Capture the cell that displays the provided text and extract its [x, y] central coordinate. 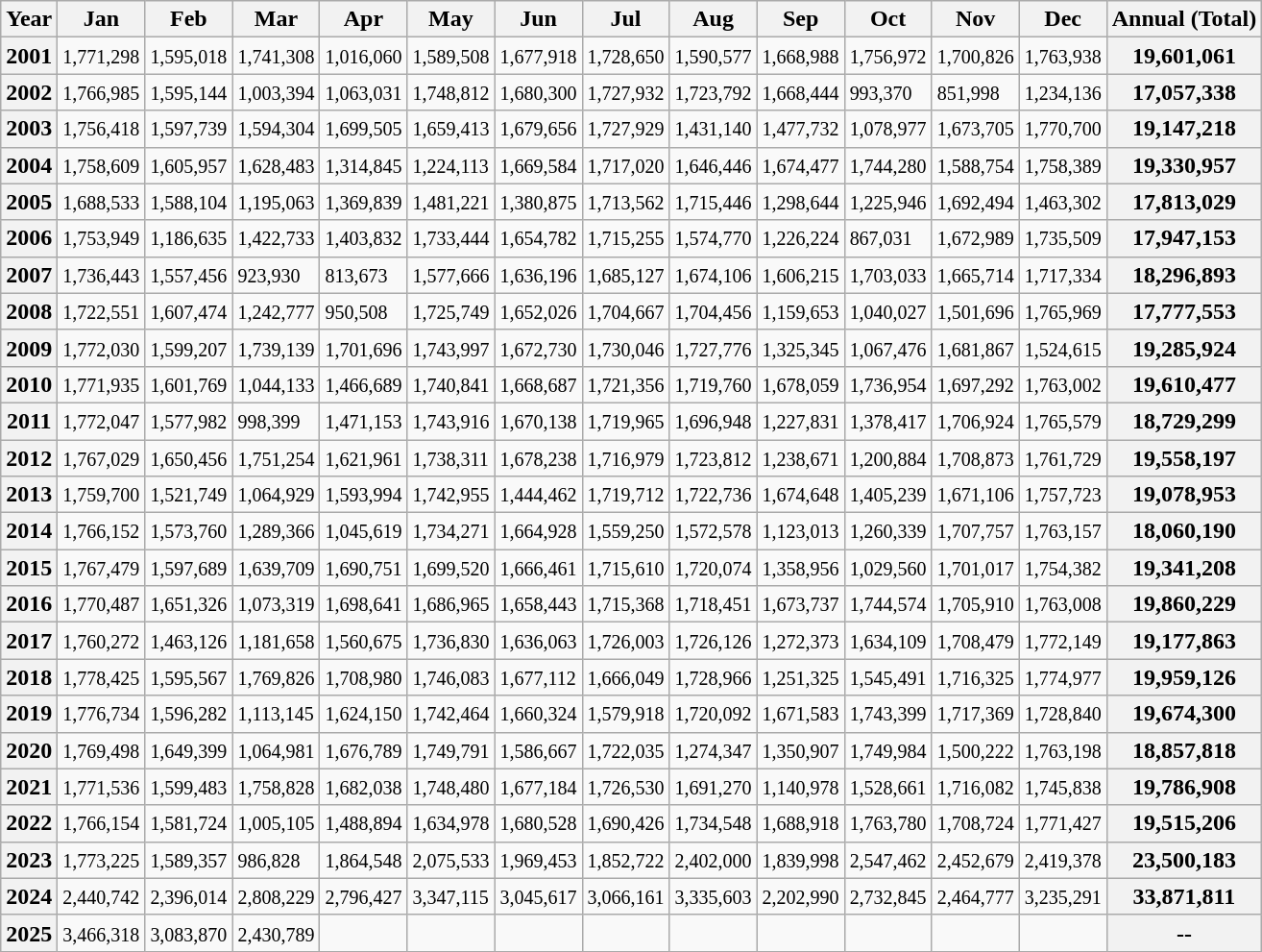
1,595,567 [188, 677]
1,674,477 [801, 165]
Jul [626, 19]
1,123,013 [801, 531]
1,477,732 [801, 129]
17,057,338 [1184, 92]
1,581,724 [188, 823]
1,763,780 [887, 823]
19,330,957 [1184, 165]
Feb [188, 19]
1,646,446 [713, 165]
1,524,615 [1062, 348]
1,224,113 [451, 165]
1,444,462 [538, 495]
1,686,965 [451, 604]
1,697,292 [976, 384]
1,728,840 [1062, 714]
Jan [102, 19]
1,227,831 [801, 421]
1,668,988 [801, 56]
May [451, 19]
1,723,812 [713, 458]
3,235,291 [1062, 896]
1,665,714 [976, 275]
1,758,389 [1062, 165]
1,680,300 [538, 92]
1,678,059 [801, 384]
1,726,530 [626, 787]
1,274,347 [713, 750]
-- [1184, 933]
1,727,932 [626, 92]
2,075,533 [451, 860]
1,314,845 [363, 165]
1,668,687 [538, 384]
1,676,789 [363, 750]
19,285,924 [1184, 348]
867,031 [887, 238]
2,402,000 [713, 860]
1,778,425 [102, 677]
1,705,910 [976, 604]
1,660,324 [538, 714]
1,186,635 [188, 238]
1,664,928 [538, 531]
3,083,870 [188, 933]
986,828 [277, 860]
2025 [29, 933]
1,703,033 [887, 275]
19,786,908 [1184, 787]
Dec [1062, 19]
1,707,757 [976, 531]
1,016,060 [363, 56]
1,242,777 [277, 311]
1,589,508 [451, 56]
18,729,299 [1184, 421]
3,066,161 [626, 896]
1,113,145 [277, 714]
1,708,873 [976, 458]
1,673,737 [801, 604]
1,668,444 [801, 92]
1,200,884 [887, 458]
2008 [29, 311]
3,347,115 [451, 896]
2006 [29, 238]
1,599,207 [188, 348]
2,808,229 [277, 896]
1,715,255 [626, 238]
1,403,832 [363, 238]
3,335,603 [713, 896]
Apr [363, 19]
3,045,617 [538, 896]
1,772,030 [102, 348]
2014 [29, 531]
1,765,579 [1062, 421]
1,064,981 [277, 750]
1,726,003 [626, 641]
19,558,197 [1184, 458]
1,708,724 [976, 823]
1,708,479 [976, 641]
1,744,280 [887, 165]
1,723,792 [713, 92]
1,677,184 [538, 787]
1,636,063 [538, 641]
1,624,150 [363, 714]
1,688,533 [102, 202]
2,430,789 [277, 933]
2021 [29, 787]
1,690,751 [363, 568]
2017 [29, 641]
1,743,916 [451, 421]
993,370 [887, 92]
1,593,994 [363, 495]
1,745,838 [1062, 787]
1,758,828 [277, 787]
1,369,839 [363, 202]
2022 [29, 823]
1,763,198 [1062, 750]
2,452,679 [976, 860]
1,679,656 [538, 129]
1,577,982 [188, 421]
1,471,153 [363, 421]
1,067,476 [887, 348]
1,740,841 [451, 384]
1,708,980 [363, 677]
1,040,027 [887, 311]
1,682,038 [363, 787]
1,658,443 [538, 604]
1,688,918 [801, 823]
1,500,222 [976, 750]
2009 [29, 348]
18,296,893 [1184, 275]
1,590,577 [713, 56]
1,733,444 [451, 238]
1,678,238 [538, 458]
1,140,978 [801, 787]
1,595,144 [188, 92]
17,813,029 [1184, 202]
1,595,018 [188, 56]
1,634,109 [887, 641]
1,325,345 [801, 348]
1,251,325 [801, 677]
1,719,712 [626, 495]
1,045,619 [363, 531]
851,998 [976, 92]
2,464,777 [976, 896]
1,501,696 [976, 311]
1,605,957 [188, 165]
Mar [277, 19]
1,671,106 [976, 495]
2013 [29, 495]
1,761,729 [1062, 458]
19,674,300 [1184, 714]
1,488,894 [363, 823]
19,341,208 [1184, 568]
1,680,528 [538, 823]
1,064,929 [277, 495]
2024 [29, 896]
1,588,104 [188, 202]
1,358,956 [801, 568]
1,743,997 [451, 348]
18,060,190 [1184, 531]
1,744,574 [887, 604]
2016 [29, 604]
1,669,584 [538, 165]
1,720,092 [713, 714]
923,930 [277, 275]
1,639,709 [277, 568]
1,742,464 [451, 714]
998,399 [277, 421]
1,225,946 [887, 202]
1,238,671 [801, 458]
1,005,105 [277, 823]
1,722,551 [102, 311]
1,577,666 [451, 275]
1,771,935 [102, 384]
1,699,520 [451, 568]
1,736,830 [451, 641]
1,698,641 [363, 604]
1,621,961 [363, 458]
1,671,583 [801, 714]
1,749,791 [451, 750]
1,763,157 [1062, 531]
2011 [29, 421]
1,636,196 [538, 275]
1,717,369 [976, 714]
17,947,153 [1184, 238]
Year [29, 19]
1,721,356 [626, 384]
1,763,002 [1062, 384]
1,727,776 [713, 348]
1,481,221 [451, 202]
1,380,875 [538, 202]
2012 [29, 458]
1,560,675 [363, 641]
1,521,749 [188, 495]
1,696,948 [713, 421]
1,597,689 [188, 568]
1,463,126 [188, 641]
1,771,427 [1062, 823]
Oct [887, 19]
1,579,918 [626, 714]
1,767,029 [102, 458]
1,748,812 [451, 92]
1,378,417 [887, 421]
1,073,319 [277, 604]
1,713,562 [626, 202]
1,725,749 [451, 311]
1,760,272 [102, 641]
1,672,989 [976, 238]
1,704,667 [626, 311]
19,147,218 [1184, 129]
1,759,700 [102, 495]
1,728,650 [626, 56]
2020 [29, 750]
1,594,304 [277, 129]
2,796,427 [363, 896]
Nov [976, 19]
2,396,014 [188, 896]
1,289,366 [277, 531]
2010 [29, 384]
1,691,270 [713, 787]
1,756,418 [102, 129]
1,701,017 [976, 568]
1,596,282 [188, 714]
1,422,733 [277, 238]
1,272,373 [801, 641]
1,572,578 [713, 531]
33,871,811 [1184, 896]
1,573,760 [188, 531]
1,666,461 [538, 568]
1,718,451 [713, 604]
1,674,106 [713, 275]
1,063,031 [363, 92]
1,769,826 [277, 677]
2001 [29, 56]
2019 [29, 714]
Sep [801, 19]
1,181,658 [277, 641]
1,743,399 [887, 714]
2,732,845 [887, 896]
1,772,047 [102, 421]
2023 [29, 860]
3,466,318 [102, 933]
1,730,046 [626, 348]
1,634,978 [451, 823]
1,715,446 [713, 202]
1,078,977 [887, 129]
1,574,770 [713, 238]
1,677,918 [538, 56]
17,777,553 [1184, 311]
1,586,667 [538, 750]
2005 [29, 202]
1,159,653 [801, 311]
1,769,498 [102, 750]
19,177,863 [1184, 641]
Annual (Total) [1184, 19]
1,758,609 [102, 165]
1,666,049 [626, 677]
23,500,183 [1184, 860]
1,029,560 [887, 568]
2007 [29, 275]
1,852,722 [626, 860]
1,719,760 [713, 384]
1,649,399 [188, 750]
1,771,536 [102, 787]
1,672,730 [538, 348]
1,717,020 [626, 165]
1,734,271 [451, 531]
1,763,938 [1062, 56]
1,588,754 [976, 165]
1,746,083 [451, 677]
1,771,298 [102, 56]
813,673 [363, 275]
1,754,382 [1062, 568]
1,599,483 [188, 787]
1,765,969 [1062, 311]
1,234,136 [1062, 92]
1,716,082 [976, 787]
1,528,661 [887, 787]
2002 [29, 92]
1,597,739 [188, 129]
2,419,378 [1062, 860]
19,601,061 [1184, 56]
1,753,949 [102, 238]
1,774,977 [1062, 677]
18,857,818 [1184, 750]
1,670,138 [538, 421]
1,770,487 [102, 604]
1,727,929 [626, 129]
1,767,479 [102, 568]
1,601,769 [188, 384]
1,431,140 [713, 129]
1,003,394 [277, 92]
950,508 [363, 311]
1,692,494 [976, 202]
1,739,139 [277, 348]
1,654,782 [538, 238]
2003 [29, 129]
19,078,953 [1184, 495]
1,748,480 [451, 787]
1,651,326 [188, 604]
1,757,723 [1062, 495]
19,959,126 [1184, 677]
1,839,998 [801, 860]
1,716,979 [626, 458]
1,742,955 [451, 495]
1,741,308 [277, 56]
1,776,734 [102, 714]
1,681,867 [976, 348]
1,735,509 [1062, 238]
1,864,548 [363, 860]
1,195,063 [277, 202]
1,545,491 [887, 677]
2018 [29, 677]
1,690,426 [626, 823]
1,650,456 [188, 458]
1,751,254 [277, 458]
1,699,505 [363, 129]
19,515,206 [1184, 823]
1,766,154 [102, 823]
1,722,736 [713, 495]
1,606,215 [801, 275]
1,405,239 [887, 495]
1,226,224 [801, 238]
1,715,610 [626, 568]
1,716,325 [976, 677]
1,700,826 [976, 56]
1,715,368 [626, 604]
1,719,965 [626, 421]
1,756,972 [887, 56]
1,652,026 [538, 311]
1,734,548 [713, 823]
1,704,456 [713, 311]
2,202,990 [801, 896]
1,659,413 [451, 129]
1,463,302 [1062, 202]
1,766,152 [102, 531]
1,772,149 [1062, 641]
1,766,985 [102, 92]
1,685,127 [626, 275]
1,738,311 [451, 458]
1,044,133 [277, 384]
2015 [29, 568]
1,728,966 [713, 677]
1,350,907 [801, 750]
1,736,954 [887, 384]
1,559,250 [626, 531]
Jun [538, 19]
1,298,644 [801, 202]
2,440,742 [102, 896]
1,722,035 [626, 750]
1,674,648 [801, 495]
1,466,689 [363, 384]
1,260,339 [887, 531]
2004 [29, 165]
1,706,924 [976, 421]
1,607,474 [188, 311]
19,860,229 [1184, 604]
1,677,112 [538, 677]
1,773,225 [102, 860]
1,763,008 [1062, 604]
2,547,462 [887, 860]
1,589,357 [188, 860]
1,770,700 [1062, 129]
Aug [713, 19]
1,726,126 [713, 641]
1,628,483 [277, 165]
1,720,074 [713, 568]
1,736,443 [102, 275]
1,673,705 [976, 129]
1,557,456 [188, 275]
19,610,477 [1184, 384]
1,701,696 [363, 348]
1,749,984 [887, 750]
1,717,334 [1062, 275]
1,969,453 [538, 860]
